Extract the (x, y) coordinate from the center of the cell holding the provided text.  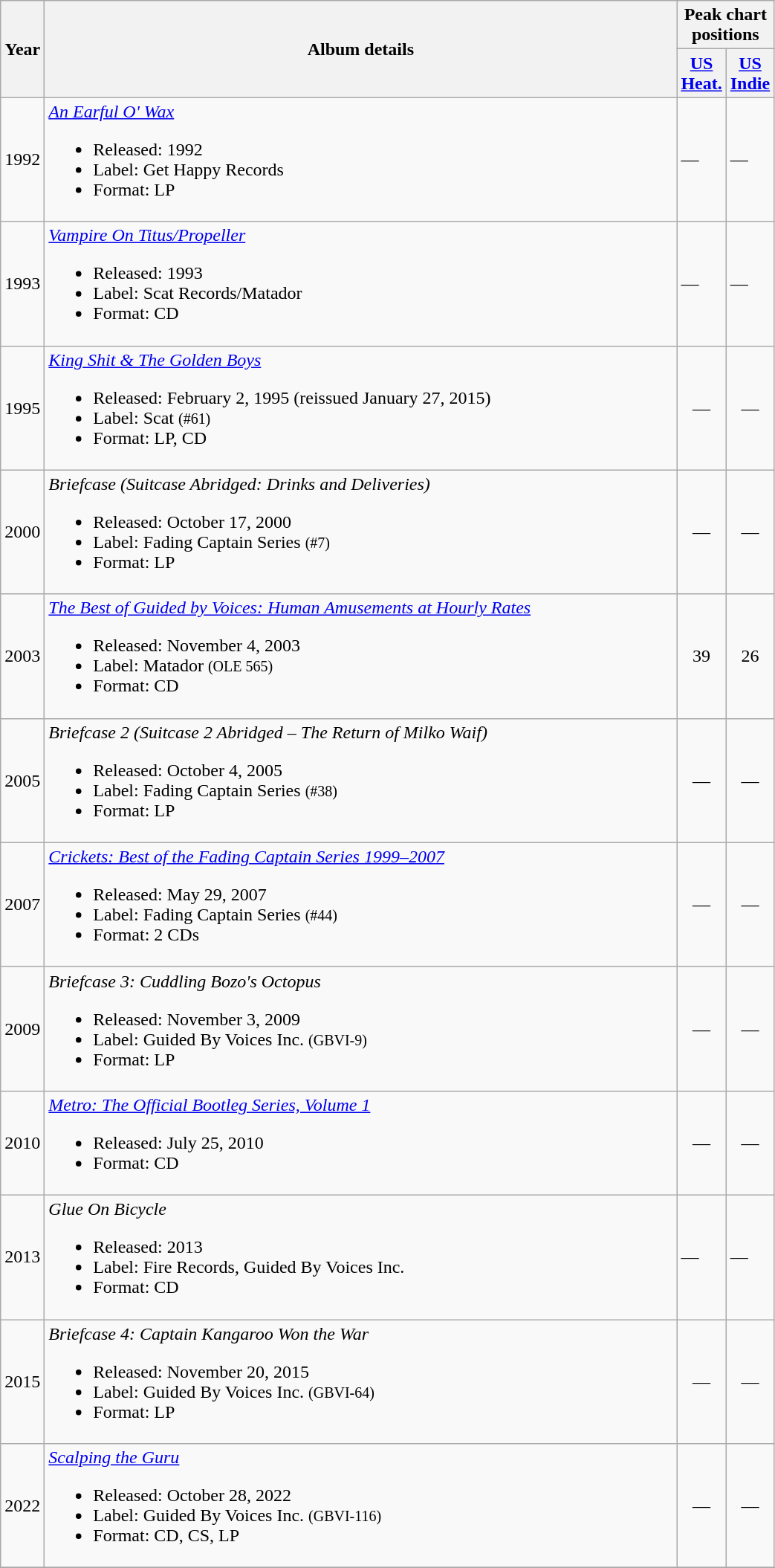
2015 (22, 1381)
1992 (22, 159)
2022 (22, 1506)
Metro: The Official Bootleg Series, Volume 1Released: July 25, 2010Format: CD (361, 1143)
Album details (361, 49)
2003 (22, 656)
Year (22, 49)
An Earful O' WaxReleased: 1992Label: Get Happy RecordsFormat: LP (361, 159)
1993 (22, 284)
Glue On BicycleReleased: 2013Label: Fire Records, Guided By Voices Inc.Format: CD (361, 1256)
Peak chart positions (725, 25)
26 (750, 656)
2000 (22, 532)
Briefcase (Suitcase Abridged: Drinks and Deliveries)Released: October 17, 2000Label: Fading Captain Series (#7)Format: LP (361, 532)
2007 (22, 904)
Briefcase 3: Cuddling Bozo's OctopusReleased: November 3, 2009Label: Guided By Voices Inc. (GBVI-9)Format: LP (361, 1029)
King Shit & The Golden BoysReleased: February 2, 1995 (reissued January 27, 2015)Label: Scat (#61)Format: LP, CD (361, 407)
Briefcase 4: Captain Kangaroo Won the WarReleased: November 20, 2015Label: Guided By Voices Inc. (GBVI-64)Format: LP (361, 1381)
Scalping the GuruReleased: October 28, 2022Label: Guided By Voices Inc. (GBVI-116)Format: CD, CS, LP (361, 1506)
2009 (22, 1029)
2010 (22, 1143)
2013 (22, 1256)
USHeat. (701, 73)
39 (701, 656)
1995 (22, 407)
Briefcase 2 (Suitcase 2 Abridged – The Return of Milko Waif)Released: October 4, 2005Label: Fading Captain Series (#38)Format: LP (361, 781)
2005 (22, 781)
Crickets: Best of the Fading Captain Series 1999–2007Released: May 29, 2007Label: Fading Captain Series (#44)Format: 2 CDs (361, 904)
Vampire On Titus/PropellerReleased: 1993Label: Scat Records/MatadorFormat: CD (361, 284)
USIndie (750, 73)
The Best of Guided by Voices: Human Amusements at Hourly RatesReleased: November 4, 2003Label: Matador (OLE 565)Format: CD (361, 656)
